Scan for the cell matching the given text and deliver its [x, y] coordinate at center. 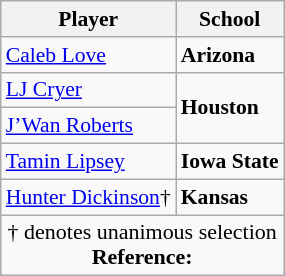
† denotes unanimous selectionReference: [142, 246]
Kansas [230, 197]
School [230, 19]
J’Wan Roberts [88, 126]
Iowa State [230, 162]
Player [88, 19]
LJ Cryer [88, 90]
Tamin Lipsey [88, 162]
Houston [230, 108]
Caleb Love [88, 55]
Arizona [230, 55]
Hunter Dickinson† [88, 197]
